Pinpoint the cell where the given text exists, returning its [X, Y] midpoint coordinate. 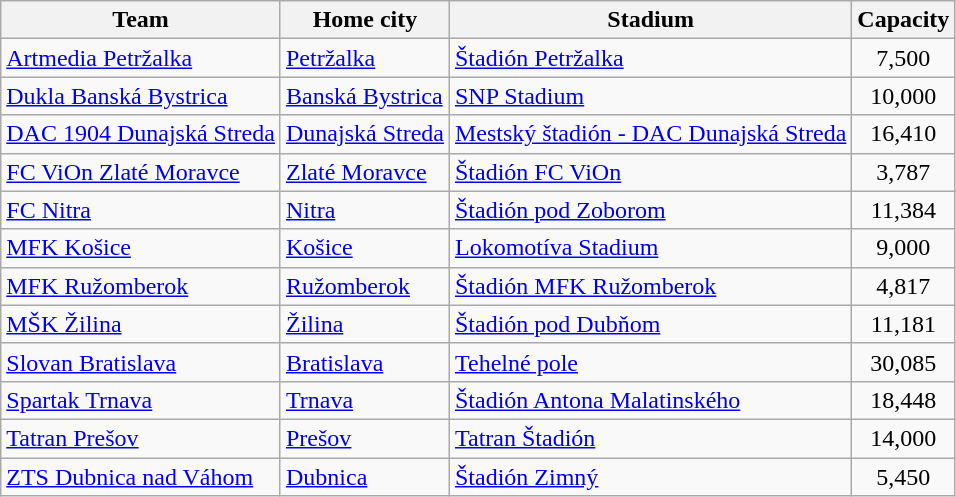
Štadión FC ViOn [650, 172]
10,000 [904, 96]
Štadión Zimný [650, 477]
Home city [364, 20]
Lokomotíva Stadium [650, 248]
Banská Bystrica [364, 96]
4,817 [904, 286]
Petržalka [364, 58]
Dukla Banská Bystrica [141, 96]
Dubnica [364, 477]
FC ViOn Zlaté Moravce [141, 172]
Štadión MFK Ružomberok [650, 286]
Tehelné pole [650, 362]
SNP Stadium [650, 96]
Tatran Prešov [141, 438]
FC Nitra [141, 210]
3,787 [904, 172]
Artmedia Petržalka [141, 58]
ZTS Dubnica nad Váhom [141, 477]
Stadium [650, 20]
Košice [364, 248]
Mestský štadión - DAC Dunajská Streda [650, 134]
Žilina [364, 324]
MŠK Žilina [141, 324]
Ružomberok [364, 286]
11,384 [904, 210]
Nitra [364, 210]
DAC 1904 Dunajská Streda [141, 134]
18,448 [904, 400]
14,000 [904, 438]
Capacity [904, 20]
Tatran Štadión [650, 438]
Zlaté Moravce [364, 172]
Slovan Bratislava [141, 362]
9,000 [904, 248]
Štadión Petržalka [650, 58]
Štadión pod Zoborom [650, 210]
Prešov [364, 438]
5,450 [904, 477]
Team [141, 20]
Spartak Trnava [141, 400]
MFK Košice [141, 248]
Bratislava [364, 362]
11,181 [904, 324]
16,410 [904, 134]
MFK Ružomberok [141, 286]
Štadión Antona Malatinského [650, 400]
Dunajská Streda [364, 134]
7,500 [904, 58]
Trnava [364, 400]
30,085 [904, 362]
Štadión pod Dubňom [650, 324]
